Pinpoint the cell where the given text exists, returning its [X, Y] midpoint coordinate. 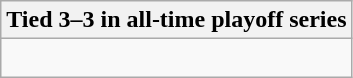
Tied 3–3 in all-time playoff series [176, 20]
